From the cell containing the given text, extract its center point as [X, Y] coordinate. 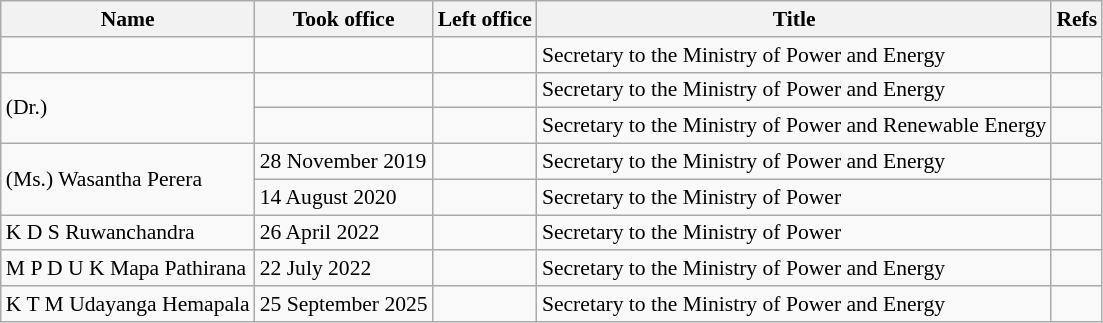
Left office [485, 19]
Refs [1076, 19]
25 September 2025 [344, 304]
28 November 2019 [344, 162]
22 July 2022 [344, 269]
K T M Udayanga Hemapala [128, 304]
M P D U K Mapa Pathirana [128, 269]
14 August 2020 [344, 197]
K D S Ruwanchandra [128, 233]
26 April 2022 [344, 233]
Title [794, 19]
(Dr.) [128, 108]
Name [128, 19]
(Ms.) Wasantha Perera [128, 180]
Secretary to the Ministry of Power and Renewable Energy [794, 126]
Took office [344, 19]
